For the text-containing cell, return its midpoint in [x, y] coordinate format. 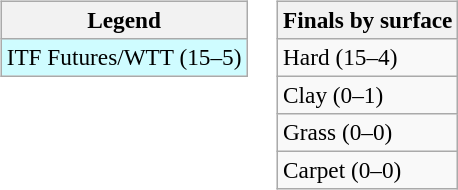
ITF Futures/WTT (15–5) [124, 57]
Legend [124, 20]
Finals by surface [368, 20]
Clay (0–1) [368, 95]
Carpet (0–0) [368, 171]
Hard (15–4) [368, 57]
Grass (0–0) [368, 133]
